Pinpoint the cell where the given text exists, returning its (X, Y) midpoint coordinate. 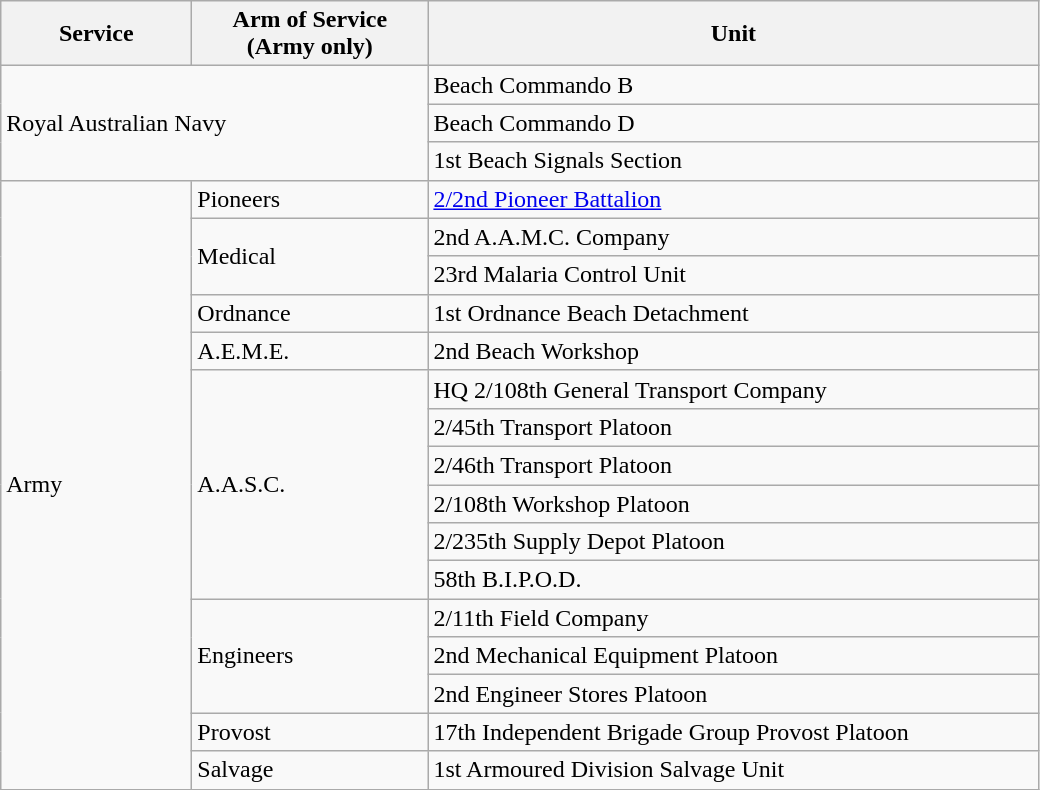
2/2nd Pioneer Battalion (734, 199)
2nd Engineer Stores Platoon (734, 694)
2nd Beach Workshop (734, 351)
17th Independent Brigade Group Provost Platoon (734, 732)
Pioneers (310, 199)
Arm of Service(Army only) (310, 34)
23rd Malaria Control Unit (734, 275)
2/45th Transport Platoon (734, 427)
Provost (310, 732)
1st Beach Signals Section (734, 161)
Beach Commando B (734, 85)
Beach Commando D (734, 123)
Service (96, 34)
2nd Mechanical Equipment Platoon (734, 656)
Medical (310, 256)
Salvage (310, 770)
2/11th Field Company (734, 618)
Engineers (310, 656)
HQ 2/108th General Transport Company (734, 389)
Ordnance (310, 313)
2/46th Transport Platoon (734, 465)
2nd A.A.M.C. Company (734, 237)
A.E.M.E. (310, 351)
Army (96, 484)
Unit (734, 34)
2/108th Workshop Platoon (734, 503)
1st Armoured Division Salvage Unit (734, 770)
1st Ordnance Beach Detachment (734, 313)
58th B.I.P.O.D. (734, 580)
Royal Australian Navy (214, 123)
2/235th Supply Depot Platoon (734, 542)
A.A.S.C. (310, 484)
